Return [x, y] of the center of cell containing provided text 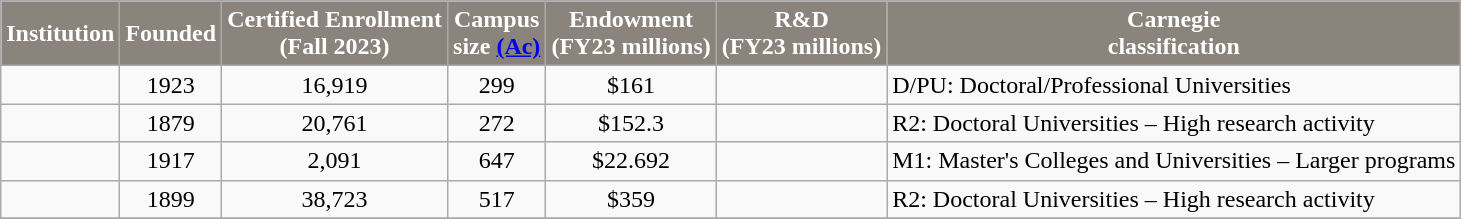
517 [497, 199]
$22.692 [631, 161]
M1: Master's Colleges and Universities – Larger programs [1174, 161]
Endowment (FY23 millions) [631, 34]
$161 [631, 85]
Carnegieclassification [1174, 34]
1879 [171, 123]
647 [497, 161]
Certified Enrollment(Fall 2023) [335, 34]
$359 [631, 199]
$152.3 [631, 123]
16,919 [335, 85]
R&D(FY23 millions) [801, 34]
2,091 [335, 161]
38,723 [335, 199]
272 [497, 123]
Founded [171, 34]
1917 [171, 161]
20,761 [335, 123]
Institution [60, 34]
1923 [171, 85]
Campussize (Ac) [497, 34]
299 [497, 85]
D/PU: Doctoral/Professional Universities [1174, 85]
1899 [171, 199]
